Pinpoint the cell where the given text exists, returning its (x, y) midpoint coordinate. 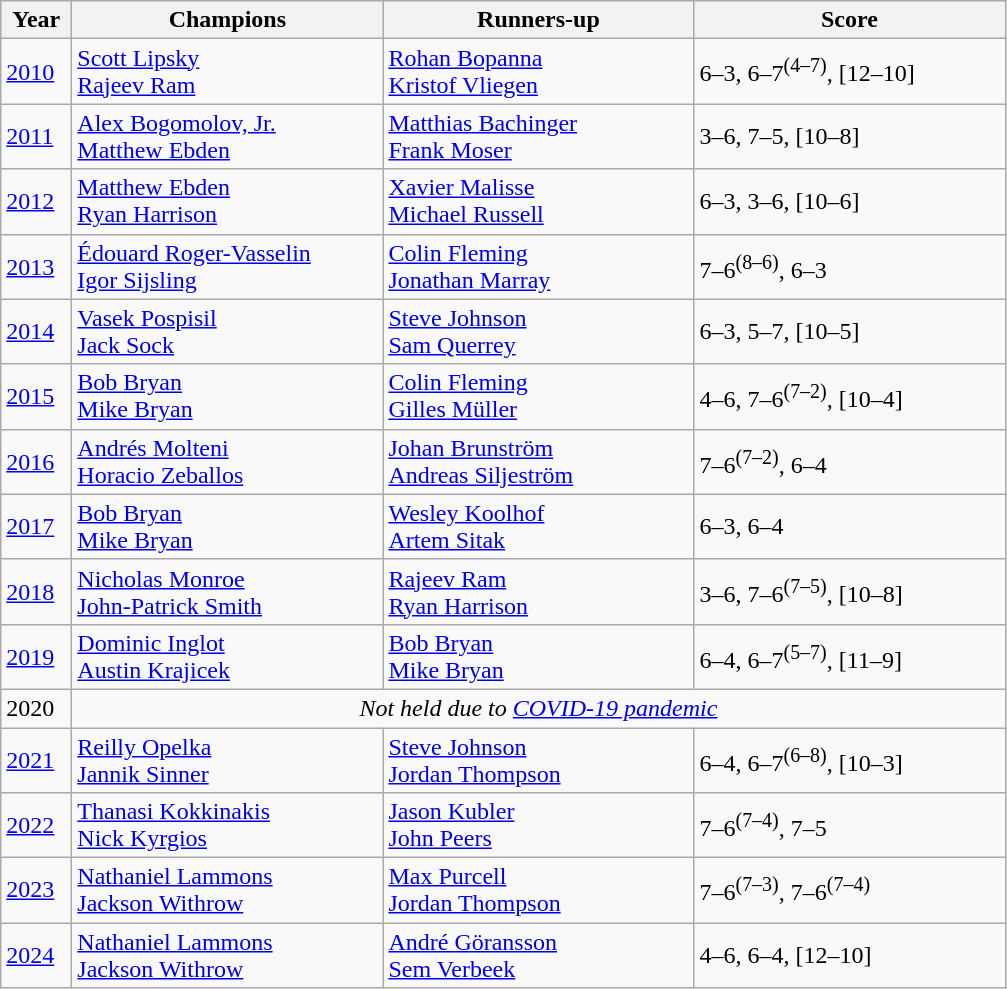
Vasek Pospisil Jack Sock (228, 332)
2017 (36, 526)
Steve Johnson Jordan Thompson (538, 760)
2012 (36, 202)
Runners-up (538, 20)
4–6, 7–6(7–2), [10–4] (850, 396)
Not held due to COVID-19 pandemic (538, 708)
6–4, 6–7(6–8), [10–3] (850, 760)
2020 (36, 708)
Max Purcell Jordan Thompson (538, 890)
6–3, 6–4 (850, 526)
Champions (228, 20)
Thanasi Kokkinakis Nick Kyrgios (228, 826)
Xavier Malisse Michael Russell (538, 202)
2016 (36, 462)
Year (36, 20)
Johan Brunström Andreas Siljeström (538, 462)
7–6(7–2), 6–4 (850, 462)
4–6, 6–4, [12–10] (850, 956)
Wesley Koolhof Artem Sitak (538, 526)
Alex Bogomolov, Jr. Matthew Ebden (228, 136)
6–3, 6–7(4–7), [12–10] (850, 72)
2023 (36, 890)
Jason Kubler John Peers (538, 826)
Matthias Bachinger Frank Moser (538, 136)
7–6(8–6), 6–3 (850, 266)
André Göransson Sem Verbeek (538, 956)
Dominic Inglot Austin Krajicek (228, 656)
Reilly Opelka Jannik Sinner (228, 760)
Colin Fleming Jonathan Marray (538, 266)
Colin Fleming Gilles Müller (538, 396)
2024 (36, 956)
7–6(7–4), 7–5 (850, 826)
Édouard Roger-Vasselin Igor Sijsling (228, 266)
2021 (36, 760)
Steve Johnson Sam Querrey (538, 332)
Nicholas Monroe John-Patrick Smith (228, 592)
2018 (36, 592)
6–3, 3–6, [10–6] (850, 202)
Matthew Ebden Ryan Harrison (228, 202)
Rajeev Ram Ryan Harrison (538, 592)
2015 (36, 396)
Rohan Bopanna Kristof Vliegen (538, 72)
2010 (36, 72)
2013 (36, 266)
Andrés Molteni Horacio Zeballos (228, 462)
2019 (36, 656)
2022 (36, 826)
6–4, 6–7(5–7), [11–9] (850, 656)
3–6, 7–6(7–5), [10–8] (850, 592)
2014 (36, 332)
6–3, 5–7, [10–5] (850, 332)
3–6, 7–5, [10–8] (850, 136)
Scott Lipsky Rajeev Ram (228, 72)
2011 (36, 136)
7–6(7–3), 7–6(7–4) (850, 890)
Score (850, 20)
